Return the (x, y) coordinate for the center point of the cell that contains the specified text.  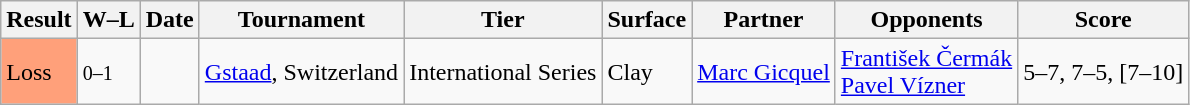
Tier (503, 20)
5–7, 7–5, [7–10] (1104, 72)
Opponents (926, 20)
Score (1104, 20)
Loss (39, 72)
František Čermák Pavel Vízner (926, 72)
0–1 (108, 72)
International Series (503, 72)
Gstaad, Switzerland (301, 72)
Tournament (301, 20)
Partner (764, 20)
Marc Gicquel (764, 72)
Date (170, 20)
Surface (647, 20)
Clay (647, 72)
W–L (108, 20)
Result (39, 20)
